Pinpoint the cell where the given text exists, returning its [X, Y] midpoint coordinate. 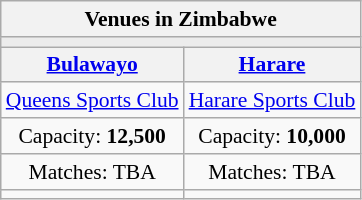
Capacity: 10,000 [272, 136]
Harare [272, 65]
Bulawayo [92, 65]
Capacity: 12,500 [92, 136]
Queens Sports Club [92, 101]
Venues in Zimbabwe [181, 19]
Harare Sports Club [272, 101]
